Return the (X, Y) coordinate for the center point of the cell that contains the specified text.  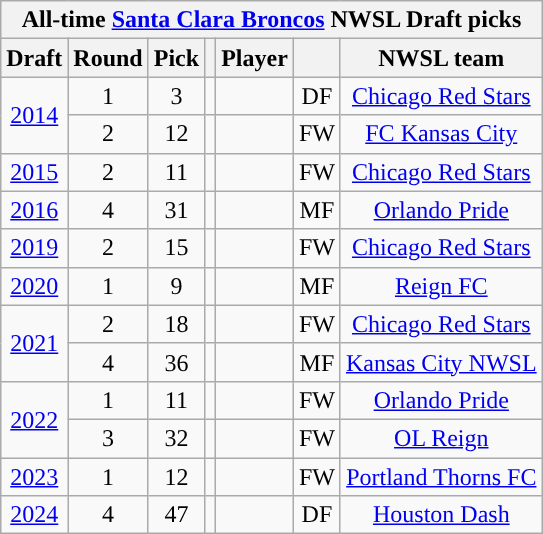
18 (176, 324)
2016 (34, 210)
OL Reign (441, 438)
Draft (34, 58)
FC Kansas City (441, 134)
Pick (176, 58)
2024 (34, 515)
2021 (34, 343)
2022 (34, 419)
Reign FC (441, 286)
31 (176, 210)
2023 (34, 477)
Round (108, 58)
2015 (34, 172)
2019 (34, 248)
Houston Dash (441, 515)
9 (176, 286)
All-time Santa Clara Broncos NWSL Draft picks (272, 20)
NWSL team (441, 58)
2020 (34, 286)
Player (255, 58)
Portland Thorns FC (441, 477)
2014 (34, 115)
36 (176, 362)
Kansas City NWSL (441, 362)
32 (176, 438)
47 (176, 515)
15 (176, 248)
